Determine the (x, y) coordinate at the center of the cell enclosing the given text.  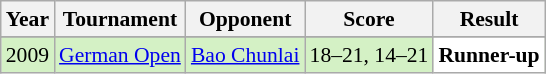
Runner-up (488, 55)
Tournament (120, 19)
2009 (28, 55)
Year (28, 19)
German Open (120, 55)
Result (488, 19)
Score (370, 19)
Bao Chunlai (246, 55)
18–21, 14–21 (370, 55)
Opponent (246, 19)
